Pinpoint the cell where the given text exists, returning its (X, Y) midpoint coordinate. 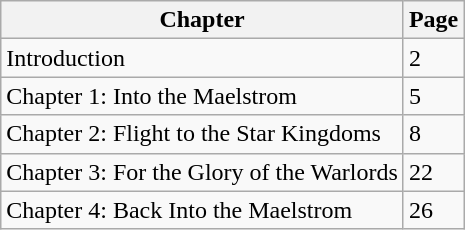
Chapter 4: Back Into the Maelstrom (202, 210)
2 (433, 58)
Chapter 1: Into the Maelstrom (202, 96)
Chapter (202, 20)
8 (433, 134)
22 (433, 172)
Chapter 2: Flight to the Star Kingdoms (202, 134)
Introduction (202, 58)
Page (433, 20)
26 (433, 210)
Chapter 3: For the Glory of the Warlords (202, 172)
5 (433, 96)
